Detect which cell encompasses the target text, then output its (x, y) center coordinate. 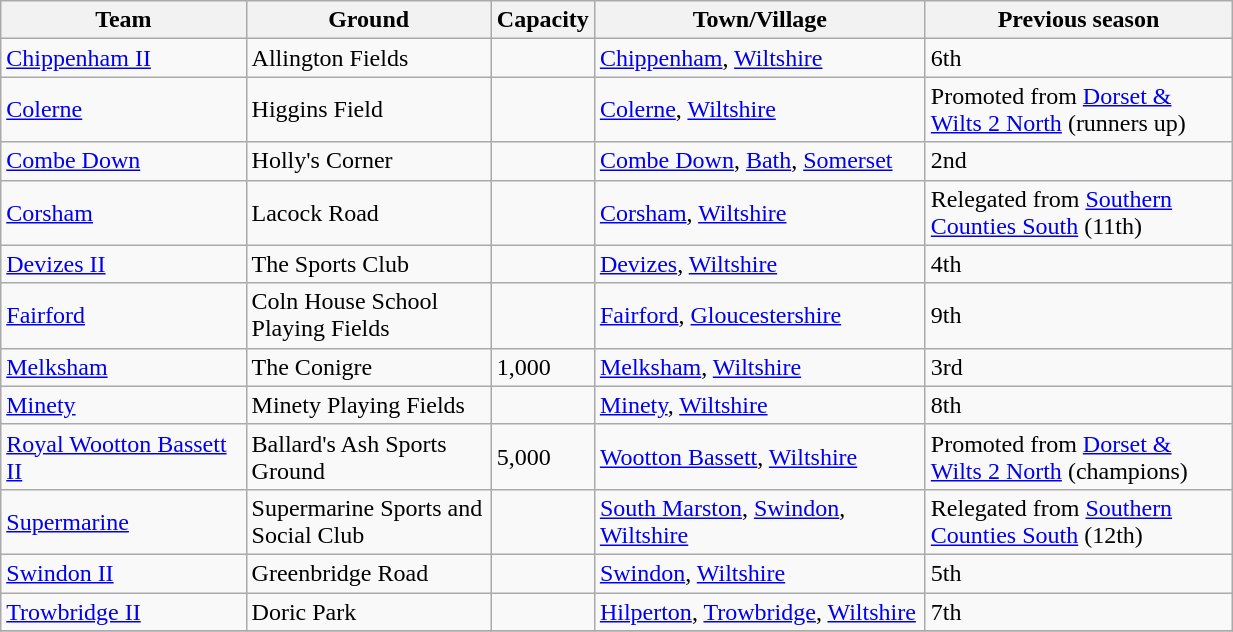
Melksham, Wiltshire (760, 367)
2nd (1078, 161)
Ground (368, 20)
Fairford (124, 316)
Wootton Bassett, Wiltshire (760, 456)
Team (124, 20)
Promoted from Dorset & Wilts 2 North (runners up) (1078, 110)
Melksham (124, 367)
Corsham (124, 212)
Colerne (124, 110)
Relegated from Southern Counties South (11th) (1078, 212)
Fairford, Gloucestershire (760, 316)
Holly's Corner (368, 161)
Town/Village (760, 20)
Chippenham, Wiltshire (760, 58)
Higgins Field (368, 110)
Devizes, Wiltshire (760, 264)
The Sports Club (368, 264)
Swindon II (124, 573)
Chippenham II (124, 58)
Corsham, Wiltshire (760, 212)
8th (1078, 405)
Combe Down (124, 161)
The Conigre (368, 367)
Allington Fields (368, 58)
Supermarine Sports and Social Club (368, 522)
4th (1078, 264)
Minety (124, 405)
5,000 (542, 456)
Previous season (1078, 20)
3rd (1078, 367)
Colerne, Wiltshire (760, 110)
Capacity (542, 20)
9th (1078, 316)
Relegated from Southern Counties South (12th) (1078, 522)
5th (1078, 573)
Minety, Wiltshire (760, 405)
6th (1078, 58)
Supermarine (124, 522)
Ballard's Ash Sports Ground (368, 456)
Coln House School Playing Fields (368, 316)
South Marston, Swindon, Wiltshire (760, 522)
7th (1078, 611)
Swindon, Wiltshire (760, 573)
1,000 (542, 367)
Combe Down, Bath, Somerset (760, 161)
Lacock Road (368, 212)
Doric Park (368, 611)
Devizes II (124, 264)
Greenbridge Road (368, 573)
Promoted from Dorset & Wilts 2 North (champions) (1078, 456)
Royal Wootton Bassett II (124, 456)
Hilperton, Trowbridge, Wiltshire (760, 611)
Minety Playing Fields (368, 405)
Trowbridge II (124, 611)
